Output the (X, Y) coordinate of the center of the cell containing the given text.  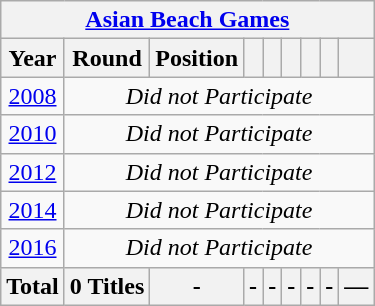
Asian Beach Games (188, 20)
2016 (33, 248)
— (356, 286)
2014 (33, 210)
2010 (33, 134)
Year (33, 58)
2012 (33, 172)
0 Titles (107, 286)
Position (197, 58)
Round (107, 58)
2008 (33, 96)
Total (33, 286)
